Return the (X, Y) coordinate for the center point of the cell that contains the specified text.  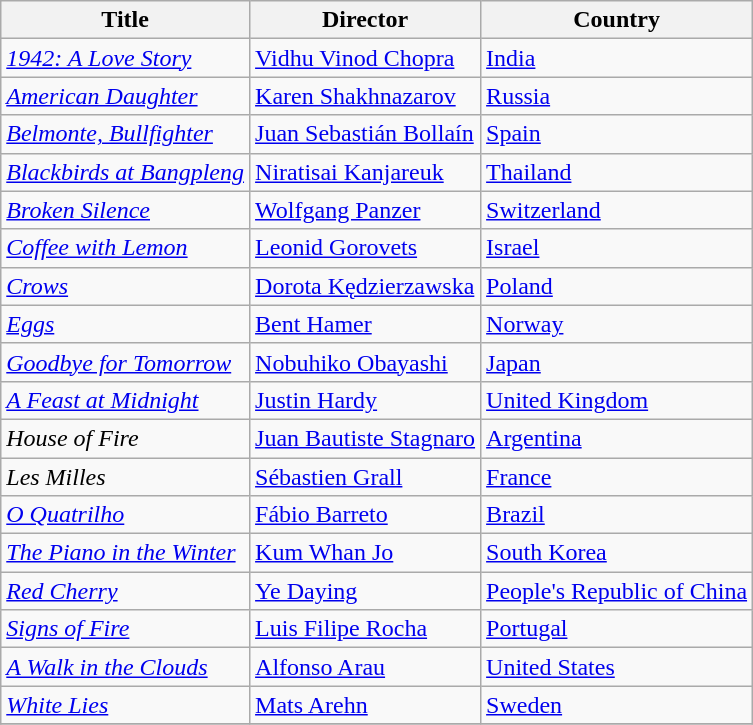
Goodbye for Tomorrow (126, 362)
Luis Filipe Rocha (366, 629)
Dorota Kędzierzawska (366, 286)
United Kingdom (617, 400)
Les Milles (126, 477)
Coffee with Lemon (126, 248)
Norway (617, 324)
Juan Sebastián Bollaín (366, 134)
1942: A Love Story (126, 58)
A Feast at Midnight (126, 400)
Poland (617, 286)
Spain (617, 134)
Switzerland (617, 210)
A Walk in the Clouds (126, 667)
Russia (617, 96)
Leonid Gorovets (366, 248)
Ye Daying (366, 591)
Israel (617, 248)
The Piano in the Winter (126, 553)
Juan Bautiste Stagnaro (366, 438)
Vidhu Vinod Chopra (366, 58)
Wolfgang Panzer (366, 210)
Signs of Fire (126, 629)
India (617, 58)
Alfonso Arau (366, 667)
Country (617, 20)
Eggs (126, 324)
American Daughter (126, 96)
Nobuhiko Obayashi (366, 362)
Argentina (617, 438)
Thailand (617, 172)
France (617, 477)
Bent Hamer (366, 324)
Portugal (617, 629)
Justin Hardy (366, 400)
Broken Silence (126, 210)
Kum Whan Jo (366, 553)
Director (366, 20)
O Quatrilho (126, 515)
Sweden (617, 705)
Brazil (617, 515)
Karen Shakhnazarov (366, 96)
Red Cherry (126, 591)
Mats Arehn (366, 705)
South Korea (617, 553)
Sébastien Grall (366, 477)
White Lies (126, 705)
Japan (617, 362)
House of Fire (126, 438)
Blackbirds at Bangpleng (126, 172)
Fábio Barreto (366, 515)
United States (617, 667)
Niratisai Kanjareuk (366, 172)
Title (126, 20)
People's Republic of China (617, 591)
Crows (126, 286)
Belmonte, Bullfighter (126, 134)
